Find where the given text appears and provide that cell's center as (x, y) coordinate. 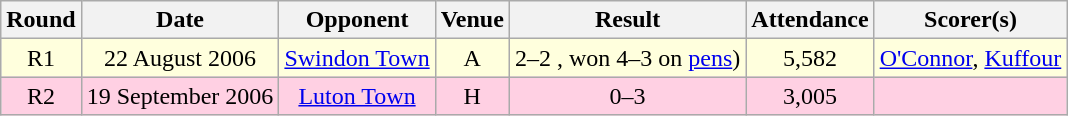
H (472, 96)
Date (180, 20)
Opponent (357, 20)
R2 (41, 96)
Scorer(s) (970, 20)
Venue (472, 20)
Attendance (810, 20)
3,005 (810, 96)
Luton Town (357, 96)
Result (627, 20)
Swindon Town (357, 58)
O'Connor, Kuffour (970, 58)
Round (41, 20)
5,582 (810, 58)
A (472, 58)
2–2 , won 4–3 on pens) (627, 58)
22 August 2006 (180, 58)
0–3 (627, 96)
19 September 2006 (180, 96)
R1 (41, 58)
